Output the (X, Y) coordinate of the center of the cell containing the given text.  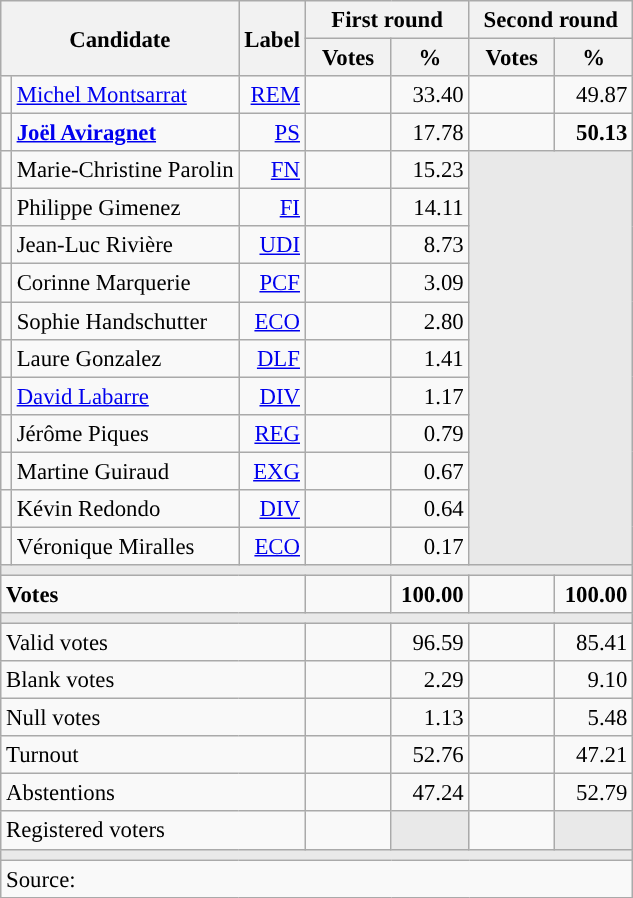
52.76 (430, 755)
DLF (272, 358)
FI (272, 208)
First round (387, 20)
50.13 (594, 133)
3.09 (430, 283)
15.23 (430, 170)
REG (272, 433)
0.17 (430, 546)
1.13 (430, 718)
85.41 (594, 643)
Abstentions (154, 793)
Jean-Luc Rivière (125, 245)
David Labarre (125, 396)
Martine Guiraud (125, 471)
17.78 (430, 133)
Sophie Handschutter (125, 321)
8.73 (430, 245)
0.79 (430, 433)
Kévin Redondo (125, 509)
Corinne Marquerie (125, 283)
47.24 (430, 793)
Blank votes (154, 680)
Null votes (154, 718)
EXG (272, 471)
14.11 (430, 208)
96.59 (430, 643)
2.80 (430, 321)
47.21 (594, 755)
Marie-Christine Parolin (125, 170)
REM (272, 95)
33.40 (430, 95)
Laure Gonzalez (125, 358)
5.48 (594, 718)
PCF (272, 283)
1.41 (430, 358)
Valid votes (154, 643)
49.87 (594, 95)
Philippe Gimenez (125, 208)
Jérôme Piques (125, 433)
Véronique Miralles (125, 546)
1.17 (430, 396)
Candidate (120, 38)
Second round (551, 20)
9.10 (594, 680)
Turnout (154, 755)
0.67 (430, 471)
52.79 (594, 793)
Source: (317, 879)
Joël Aviragnet (125, 133)
PS (272, 133)
UDI (272, 245)
FN (272, 170)
2.29 (430, 680)
Michel Montsarrat (125, 95)
Registered voters (154, 831)
0.64 (430, 509)
Label (272, 38)
